Search for the cell housing the specified text and yield its [X, Y] center coordinate. 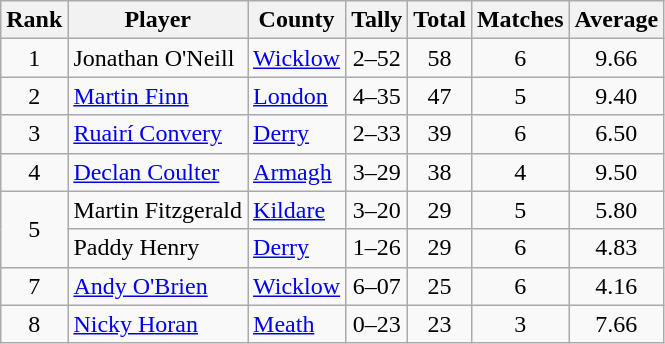
47 [440, 96]
4.83 [616, 248]
23 [440, 324]
58 [440, 58]
25 [440, 286]
9.50 [616, 172]
Meath [297, 324]
6–07 [377, 286]
4.16 [616, 286]
9.66 [616, 58]
0–23 [377, 324]
County [297, 20]
6.50 [616, 134]
4–35 [377, 96]
Total [440, 20]
Player [158, 20]
2–33 [377, 134]
8 [34, 324]
Martin Fitzgerald [158, 210]
Kildare [297, 210]
3–29 [377, 172]
Armagh [297, 172]
Nicky Horan [158, 324]
5.80 [616, 210]
2 [34, 96]
1 [34, 58]
9.40 [616, 96]
1–26 [377, 248]
Paddy Henry [158, 248]
London [297, 96]
Ruairí Convery [158, 134]
Tally [377, 20]
Andy O'Brien [158, 286]
Martin Finn [158, 96]
Rank [34, 20]
3–20 [377, 210]
Average [616, 20]
Declan Coulter [158, 172]
7 [34, 286]
38 [440, 172]
7.66 [616, 324]
2–52 [377, 58]
39 [440, 134]
Matches [520, 20]
Jonathan O'Neill [158, 58]
